Scan for the cell matching the given text and deliver its (X, Y) coordinate at center. 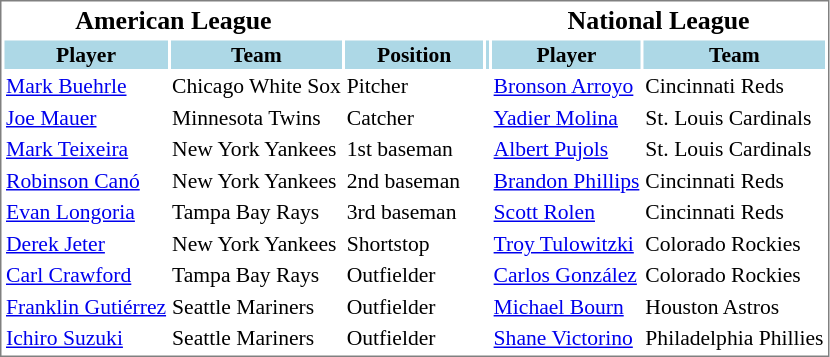
Yadier Molina (566, 118)
Brandon Phillips (566, 180)
Ichiro Suzuki (86, 338)
2nd baseman (414, 180)
Evan Longoria (86, 212)
Catcher (414, 118)
Position (414, 54)
Joe Mauer (86, 118)
American League (173, 20)
Albert Pujols (566, 149)
Pitcher (414, 86)
Robinson Canó (86, 180)
Philadelphia Phillies (734, 338)
Scott Rolen (566, 212)
National League (658, 20)
Chicago White Sox (257, 86)
Mark Teixeira (86, 149)
Houston Astros (734, 306)
Carlos González (566, 275)
Michael Bourn (566, 306)
Shortstop (414, 244)
Minnesota Twins (257, 118)
Shane Victorino (566, 338)
1st baseman (414, 149)
3rd baseman (414, 212)
Troy Tulowitzki (566, 244)
Bronson Arroyo (566, 86)
Franklin Gutiérrez (86, 306)
Derek Jeter (86, 244)
Carl Crawford (86, 275)
Mark Buehrle (86, 86)
